Scan for the cell matching the given text and deliver its [X, Y] coordinate at center. 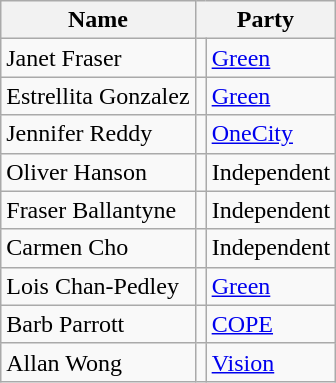
Carmen Cho [98, 248]
OneCity [271, 134]
Janet Fraser [98, 58]
Vision [271, 362]
Estrellita Gonzalez [98, 96]
Party [266, 20]
Name [98, 20]
Fraser Ballantyne [98, 210]
Allan Wong [98, 362]
Barb Parrott [98, 324]
Lois Chan-Pedley [98, 286]
Jennifer Reddy [98, 134]
COPE [271, 324]
Oliver Hanson [98, 172]
